Determine the [X, Y] coordinate at the center of the cell enclosing the given text.  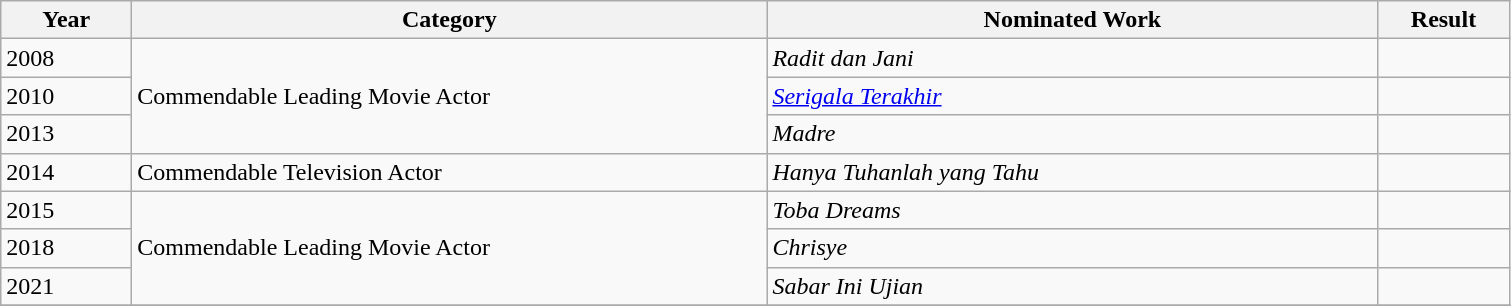
2021 [66, 286]
Radit dan Jani [1072, 58]
Result [1444, 20]
Chrisye [1072, 248]
Toba Dreams [1072, 210]
2014 [66, 172]
Nominated Work [1072, 20]
Year [66, 20]
2015 [66, 210]
Serigala Terakhir [1072, 96]
Sabar Ini Ujian [1072, 286]
2018 [66, 248]
2013 [66, 134]
2008 [66, 58]
Madre [1072, 134]
Hanya Tuhanlah yang Tahu [1072, 172]
2010 [66, 96]
Category [450, 20]
Commendable Television Actor [450, 172]
